Return [x, y] of the center of cell containing provided text 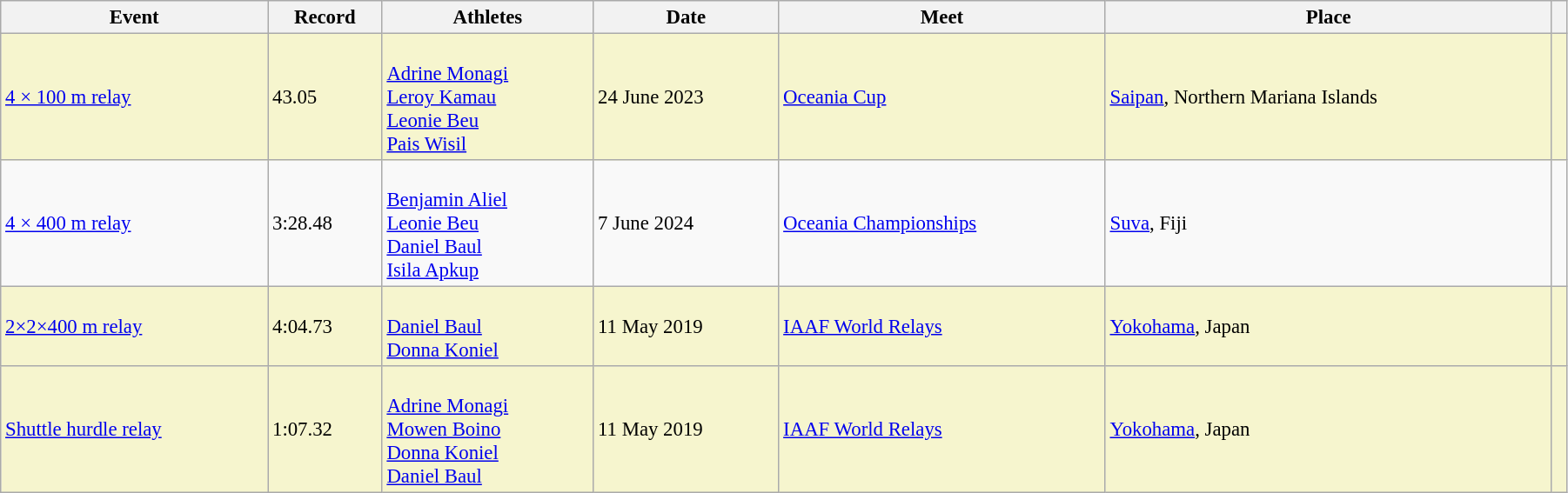
Daniel BaulDonna Koniel [487, 327]
Record [325, 17]
Event [134, 17]
Oceania Cup [941, 97]
Athletes [487, 17]
Meet [941, 17]
4 × 400 m relay [134, 223]
Suva, Fiji [1328, 223]
Date [686, 17]
43.05 [325, 97]
Adrine MonagiLeroy KamauLeonie BeuPais Wisil [487, 97]
Benjamin AlielLeonie BeuDaniel BaulIsila Apkup [487, 223]
2×2×400 m relay [134, 327]
Place [1328, 17]
4 × 100 m relay [134, 97]
24 June 2023 [686, 97]
4:04.73 [325, 327]
7 June 2024 [686, 223]
Saipan, Northern Mariana Islands [1328, 97]
3:28.48 [325, 223]
Shuttle hurdle relay [134, 430]
1:07.32 [325, 430]
Adrine MonagiMowen BoinoDonna KonielDaniel Baul [487, 430]
Oceania Championships [941, 223]
